Capture the cell that displays the provided text and extract its [X, Y] central coordinate. 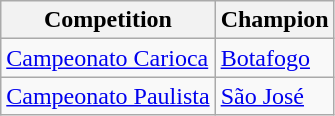
Campeonato Paulista [108, 96]
Competition [108, 20]
São José [274, 96]
Botafogo [274, 58]
Campeonato Carioca [108, 58]
Champion [274, 20]
